Find where the given text appears and provide that cell's center as (X, Y) coordinate. 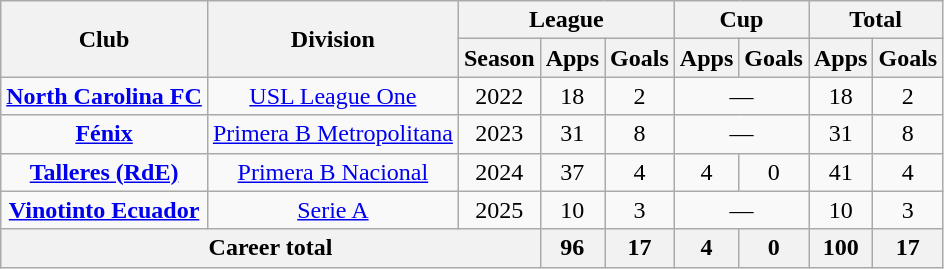
Primera B Metropolitana (332, 134)
Club (104, 39)
2023 (499, 134)
Division (332, 39)
Career total (270, 248)
2025 (499, 210)
Cup (741, 20)
Fénix (104, 134)
Season (499, 58)
North Carolina FC (104, 96)
Primera B Nacional (332, 172)
41 (840, 172)
USL League One (332, 96)
Vinotinto Ecuador (104, 210)
100 (840, 248)
Serie A (332, 210)
37 (572, 172)
Talleres (RdE) (104, 172)
2022 (499, 96)
2024 (499, 172)
League (566, 20)
96 (572, 248)
Total (875, 20)
